Detect which cell encompasses the target text, then output its (x, y) center coordinate. 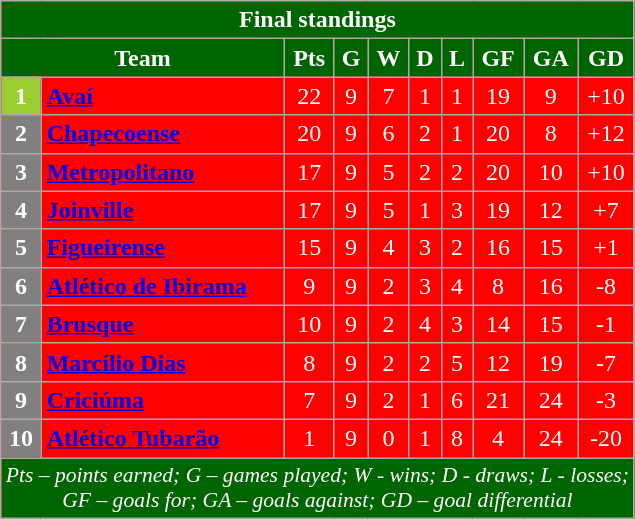
Pts – points earned; G – games played; W - wins; D - draws; L - losses;GF – goals for; GA – goals against; GD – goal differential (318, 488)
Marcílio Dias (162, 362)
+12 (606, 134)
Chapecoense (162, 134)
Criciúma (162, 400)
Pts (309, 58)
Team (143, 58)
Final standings (318, 20)
+7 (606, 210)
Brusque (162, 324)
-3 (606, 400)
GD (606, 58)
Avaí (162, 96)
Metropolitano (162, 172)
Atlético de Ibirama (162, 286)
-8 (606, 286)
L (456, 58)
W (388, 58)
G (351, 58)
14 (498, 324)
GF (498, 58)
D (426, 58)
GA (551, 58)
Figueirense (162, 248)
Joinville (162, 210)
-7 (606, 362)
Atlético Tubarão (162, 438)
22 (309, 96)
21 (498, 400)
0 (388, 438)
-20 (606, 438)
+1 (606, 248)
-1 (606, 324)
